From the cell containing the given text, extract its center point as (x, y) coordinate. 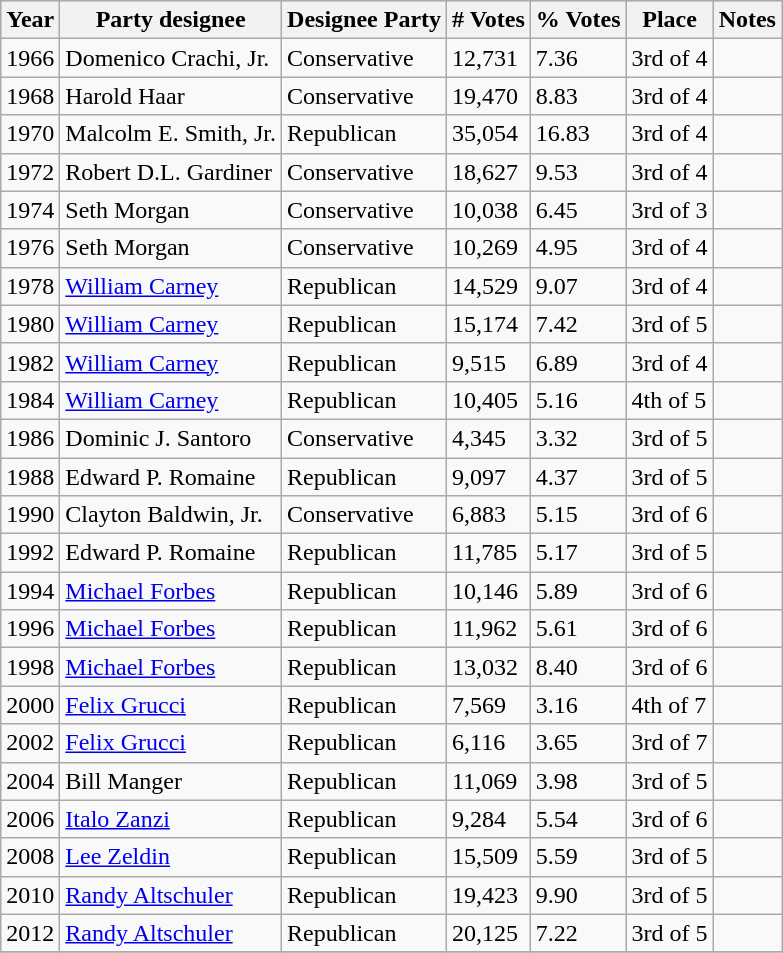
3.98 (578, 781)
1982 (30, 362)
10,146 (489, 591)
13,032 (489, 667)
20,125 (489, 933)
2008 (30, 857)
7.42 (578, 324)
1972 (30, 172)
2006 (30, 819)
15,509 (489, 857)
11,962 (489, 629)
5.61 (578, 629)
2000 (30, 705)
% Votes (578, 20)
18,627 (489, 172)
Italo Zanzi (171, 819)
10,405 (489, 400)
9,284 (489, 819)
Year (30, 20)
2010 (30, 895)
1980 (30, 324)
3rd of 3 (670, 210)
7.36 (578, 58)
3.32 (578, 438)
Bill Manger (171, 781)
12,731 (489, 58)
Lee Zeldin (171, 857)
1984 (30, 400)
Malcolm E. Smith, Jr. (171, 134)
1998 (30, 667)
14,529 (489, 286)
1986 (30, 438)
# Votes (489, 20)
Designee Party (364, 20)
5.59 (578, 857)
1974 (30, 210)
Domenico Crachi, Jr. (171, 58)
5.89 (578, 591)
1966 (30, 58)
10,038 (489, 210)
1968 (30, 96)
6.89 (578, 362)
1976 (30, 248)
6.45 (578, 210)
3.65 (578, 743)
9,097 (489, 477)
16.83 (578, 134)
1992 (30, 553)
3.16 (578, 705)
Party designee (171, 20)
19,423 (489, 895)
8.40 (578, 667)
5.16 (578, 400)
4th of 7 (670, 705)
1988 (30, 477)
6,116 (489, 743)
1978 (30, 286)
2002 (30, 743)
1990 (30, 515)
5.54 (578, 819)
Dominic J. Santoro (171, 438)
8.83 (578, 96)
6,883 (489, 515)
9.07 (578, 286)
1996 (30, 629)
2004 (30, 781)
7.22 (578, 933)
11,785 (489, 553)
9.90 (578, 895)
10,269 (489, 248)
5.15 (578, 515)
Harold Haar (171, 96)
19,470 (489, 96)
9,515 (489, 362)
Notes (747, 20)
4.95 (578, 248)
1970 (30, 134)
Clayton Baldwin, Jr. (171, 515)
Robert D.L. Gardiner (171, 172)
1994 (30, 591)
15,174 (489, 324)
2012 (30, 933)
5.17 (578, 553)
9.53 (578, 172)
11,069 (489, 781)
35,054 (489, 134)
4.37 (578, 477)
4,345 (489, 438)
7,569 (489, 705)
Place (670, 20)
4th of 5 (670, 400)
3rd of 7 (670, 743)
